Return the [X, Y] coordinate for the center point of the cell that contains the specified text.  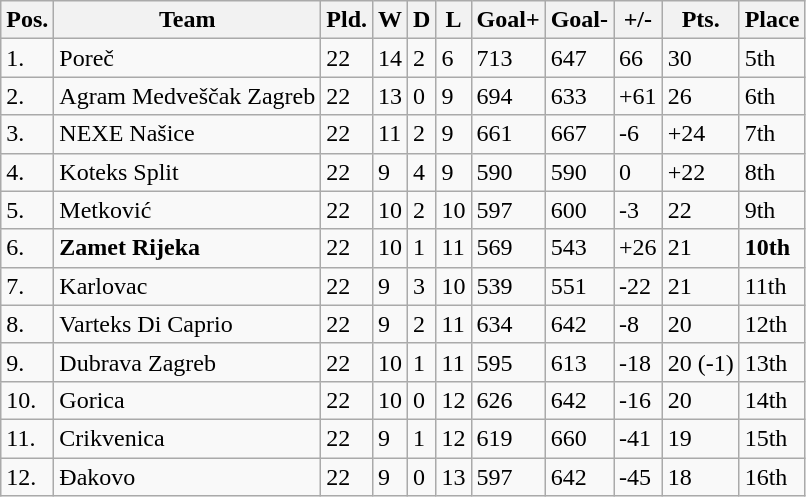
20 (-1) [700, 362]
Varteks Di Caprio [188, 324]
Pts. [700, 20]
626 [508, 400]
667 [579, 134]
Metković [188, 210]
-6 [638, 134]
19 [700, 438]
8th [772, 172]
11th [772, 286]
+24 [700, 134]
30 [700, 58]
16th [772, 477]
Karlovac [188, 286]
14th [772, 400]
Dubrava Zagreb [188, 362]
595 [508, 362]
D [422, 20]
-8 [638, 324]
Place [772, 20]
-22 [638, 286]
26 [700, 96]
+61 [638, 96]
+26 [638, 248]
Agram Medveščak Zagreb [188, 96]
+/- [638, 20]
Koteks Split [188, 172]
Gorica [188, 400]
569 [508, 248]
4. [28, 172]
Poreč [188, 58]
Đakovo [188, 477]
3. [28, 134]
660 [579, 438]
694 [508, 96]
Zamet Rijeka [188, 248]
66 [638, 58]
12. [28, 477]
Goal- [579, 20]
633 [579, 96]
3 [422, 286]
9. [28, 362]
8. [28, 324]
551 [579, 286]
W [390, 20]
10. [28, 400]
10th [772, 248]
14 [390, 58]
L [454, 20]
2. [28, 96]
-45 [638, 477]
619 [508, 438]
Goal+ [508, 20]
539 [508, 286]
Pos. [28, 20]
Team [188, 20]
11. [28, 438]
5th [772, 58]
15th [772, 438]
4 [422, 172]
613 [579, 362]
-3 [638, 210]
+22 [700, 172]
661 [508, 134]
543 [579, 248]
-18 [638, 362]
13th [772, 362]
713 [508, 58]
18 [700, 477]
7. [28, 286]
5. [28, 210]
Crikvenica [188, 438]
6th [772, 96]
6 [454, 58]
9th [772, 210]
634 [508, 324]
7th [772, 134]
12th [772, 324]
600 [579, 210]
1. [28, 58]
-16 [638, 400]
-41 [638, 438]
647 [579, 58]
6. [28, 248]
NEXE Našice [188, 134]
Pld. [347, 20]
